Capture the cell that displays the provided text and extract its (X, Y) central coordinate. 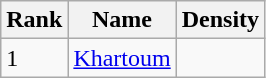
Khartoum (122, 58)
Density (220, 20)
Rank (34, 20)
Name (122, 20)
1 (34, 58)
